Output the [x, y] coordinate of the center of the cell containing the given text.  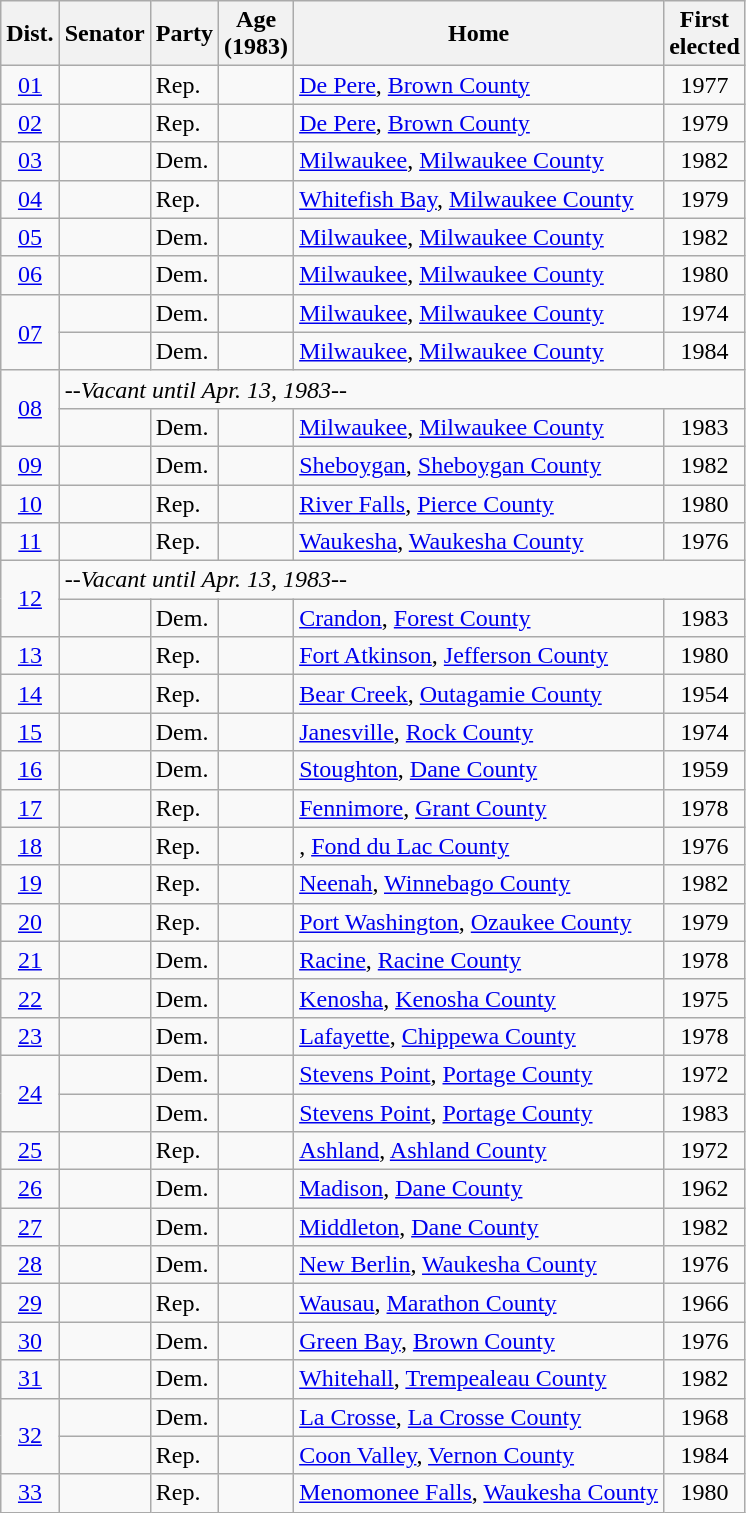
01 [30, 85]
28 [30, 1265]
1966 [705, 1303]
Stoughton, Dane County [479, 770]
09 [30, 465]
03 [30, 161]
Coon Valley, Vernon County [479, 1455]
Party [184, 34]
1977 [705, 85]
1954 [705, 694]
Racine, Racine County [479, 960]
Firstelected [705, 34]
22 [30, 998]
Neenah, Winnebago County [479, 884]
La Crosse, La Crosse County [479, 1417]
26 [30, 1189]
Fennimore, Grant County [479, 808]
11 [30, 542]
25 [30, 1151]
Kenosha, Kenosha County [479, 998]
23 [30, 1036]
16 [30, 770]
Sheboygan, Sheboygan County [479, 465]
13 [30, 656]
Whitefish Bay, Milwaukee County [479, 199]
River Falls, Pierce County [479, 503]
1975 [705, 998]
29 [30, 1303]
04 [30, 199]
, Fond du Lac County [479, 846]
30 [30, 1341]
10 [30, 503]
Lafayette, Chippewa County [479, 1036]
02 [30, 123]
New Berlin, Waukesha County [479, 1265]
31 [30, 1379]
19 [30, 884]
1962 [705, 1189]
Age(1983) [256, 34]
07 [30, 332]
Ashland, Ashland County [479, 1151]
Waukesha, Waukesha County [479, 542]
Senator [104, 34]
Crandon, Forest County [479, 618]
20 [30, 922]
Green Bay, Brown County [479, 1341]
27 [30, 1227]
12 [30, 599]
1968 [705, 1417]
14 [30, 694]
15 [30, 732]
05 [30, 237]
06 [30, 275]
17 [30, 808]
Wausau, Marathon County [479, 1303]
Home [479, 34]
24 [30, 1093]
Whitehall, Trempealeau County [479, 1379]
Dist. [30, 34]
1959 [705, 770]
21 [30, 960]
Madison, Dane County [479, 1189]
33 [30, 1493]
Middleton, Dane County [479, 1227]
Fort Atkinson, Jefferson County [479, 656]
08 [30, 408]
Port Washington, Ozaukee County [479, 922]
18 [30, 846]
Janesville, Rock County [479, 732]
Menomonee Falls, Waukesha County [479, 1493]
32 [30, 1436]
Bear Creek, Outagamie County [479, 694]
